Pinpoint the cell where the given text exists, returning its [x, y] midpoint coordinate. 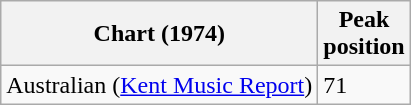
Chart (1974) [160, 34]
71 [364, 85]
Australian (Kent Music Report) [160, 85]
Peakposition [364, 34]
